Locate the cell with the specified text and output its (X, Y) center coordinate. 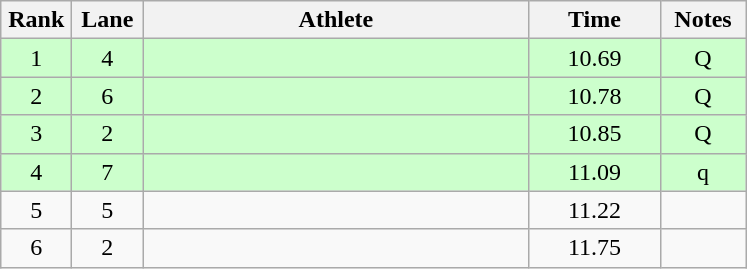
10.85 (594, 134)
10.69 (594, 58)
1 (36, 58)
10.78 (594, 96)
Athlete (336, 20)
11.09 (594, 172)
11.22 (594, 210)
7 (108, 172)
3 (36, 134)
q (703, 172)
Notes (703, 20)
Rank (36, 20)
11.75 (594, 248)
Lane (108, 20)
Time (594, 20)
